Search for the cell housing the specified text and yield its [x, y] center coordinate. 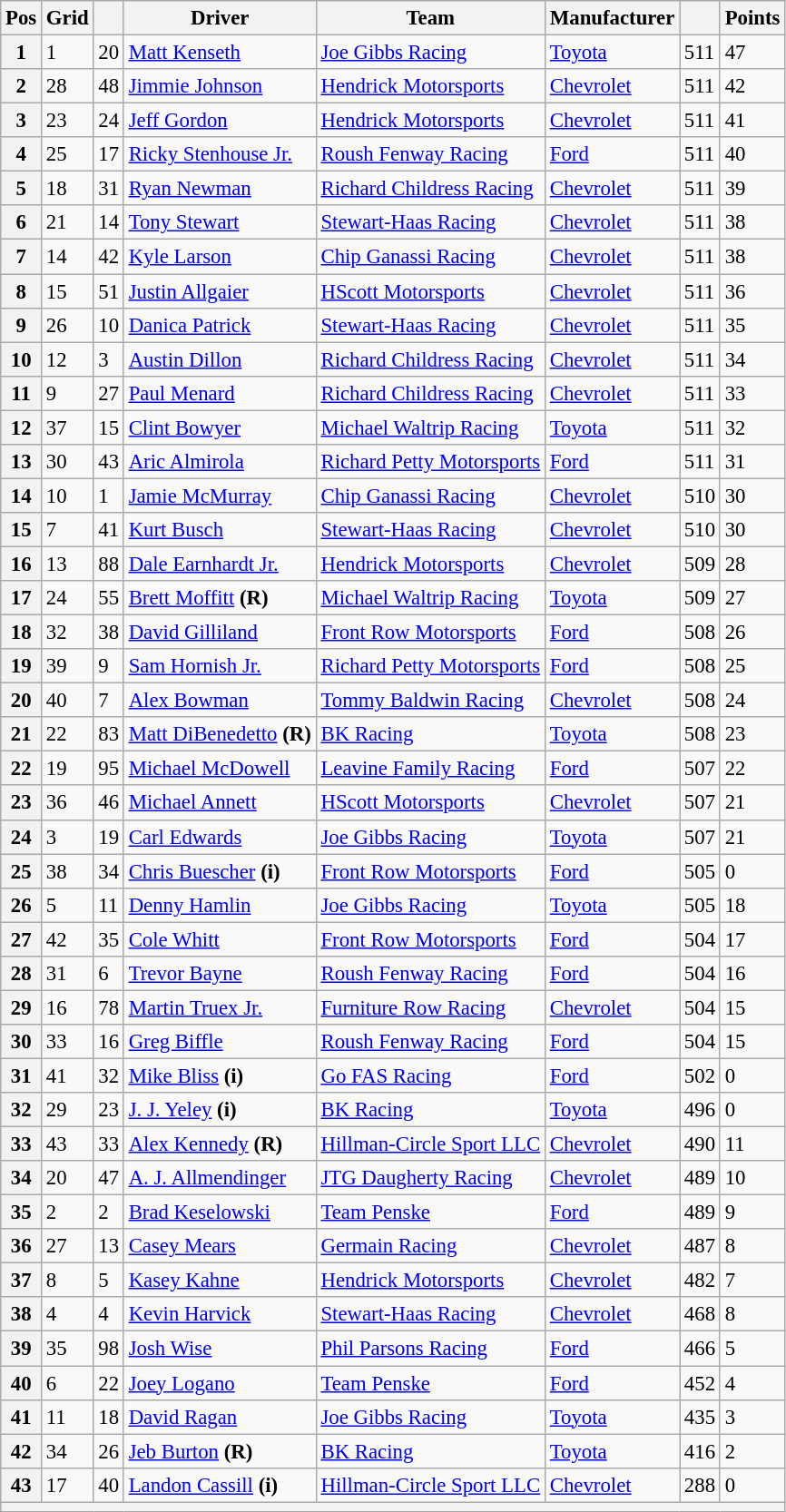
Phil Parsons Racing [430, 1349]
Denny Hamlin [220, 905]
Matt Kenseth [220, 53]
Manufacturer [612, 18]
Carl Edwards [220, 837]
Kurt Busch [220, 530]
JTG Daugherty Racing [430, 1178]
435 [701, 1417]
A. J. Allmendinger [220, 1178]
Driver [220, 18]
Mike Bliss (i) [220, 1075]
482 [701, 1281]
Furniture Row Racing [430, 1007]
Justin Allgaier [220, 291]
Trevor Bayne [220, 974]
David Ragan [220, 1417]
Grid [67, 18]
Sam Hornish Jr. [220, 666]
Kevin Harvick [220, 1315]
Clint Bowyer [220, 427]
Kasey Kahne [220, 1281]
Alex Kennedy (R) [220, 1144]
46 [109, 803]
Cole Whitt [220, 939]
78 [109, 1007]
Alex Bowman [220, 701]
95 [109, 769]
Greg Biffle [220, 1042]
51 [109, 291]
Jeb Burton (R) [220, 1451]
Michael Annett [220, 803]
Michael McDowell [220, 769]
Leavine Family Racing [430, 769]
Kyle Larson [220, 257]
Pos [22, 18]
Josh Wise [220, 1349]
Brad Keselowski [220, 1213]
496 [701, 1110]
502 [701, 1075]
83 [109, 734]
Ricky Stenhouse Jr. [220, 154]
Austin Dillon [220, 359]
88 [109, 564]
416 [701, 1451]
David Gilliland [220, 633]
98 [109, 1349]
Jamie McMurray [220, 496]
288 [701, 1485]
Ryan Newman [220, 189]
466 [701, 1349]
Landon Cassill (i) [220, 1485]
Go FAS Racing [430, 1075]
48 [109, 86]
487 [701, 1246]
Joey Logano [220, 1383]
Dale Earnhardt Jr. [220, 564]
Casey Mears [220, 1246]
Tommy Baldwin Racing [430, 701]
Jeff Gordon [220, 121]
Jimmie Johnson [220, 86]
Brett Moffitt (R) [220, 598]
Tony Stewart [220, 222]
J. J. Yeley (i) [220, 1110]
468 [701, 1315]
55 [109, 598]
Team [430, 18]
Chris Buescher (i) [220, 871]
Points [752, 18]
Matt DiBenedetto (R) [220, 734]
Germain Racing [430, 1246]
Aric Almirola [220, 462]
452 [701, 1383]
Martin Truex Jr. [220, 1007]
490 [701, 1144]
Paul Menard [220, 393]
Danica Patrick [220, 325]
